For the text-containing cell, return its midpoint in (x, y) coordinate format. 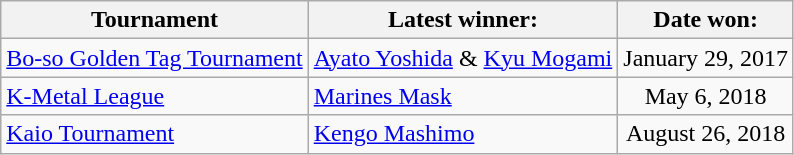
Kengo Mashimo (463, 134)
Date won: (706, 20)
January 29, 2017 (706, 58)
K-Metal League (154, 96)
Tournament (154, 20)
Latest winner: (463, 20)
Bo-so Golden Tag Tournament (154, 58)
May 6, 2018 (706, 96)
August 26, 2018 (706, 134)
Marines Mask (463, 96)
Ayato Yoshida & Kyu Mogami (463, 58)
Kaio Tournament (154, 134)
